Determine the (X, Y) coordinate at the center of the cell enclosing the given text.  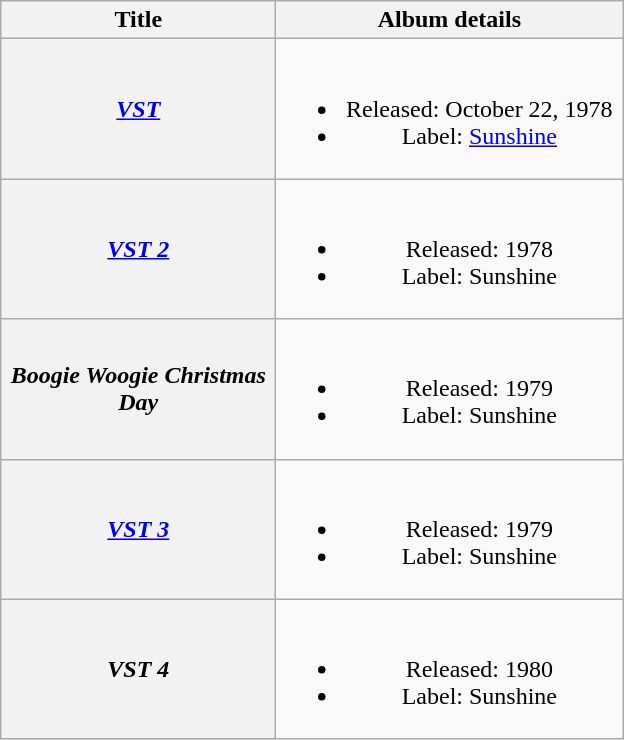
Released: 1980Label: Sunshine (450, 669)
Boogie Woogie Christmas Day (138, 389)
Released: 1978Label: Sunshine (450, 249)
Album details (450, 20)
VST 4 (138, 669)
VST (138, 109)
Title (138, 20)
Released: October 22, 1978Label: Sunshine (450, 109)
VST 3 (138, 529)
VST 2 (138, 249)
